For the text-containing cell, return its midpoint in (X, Y) coordinate format. 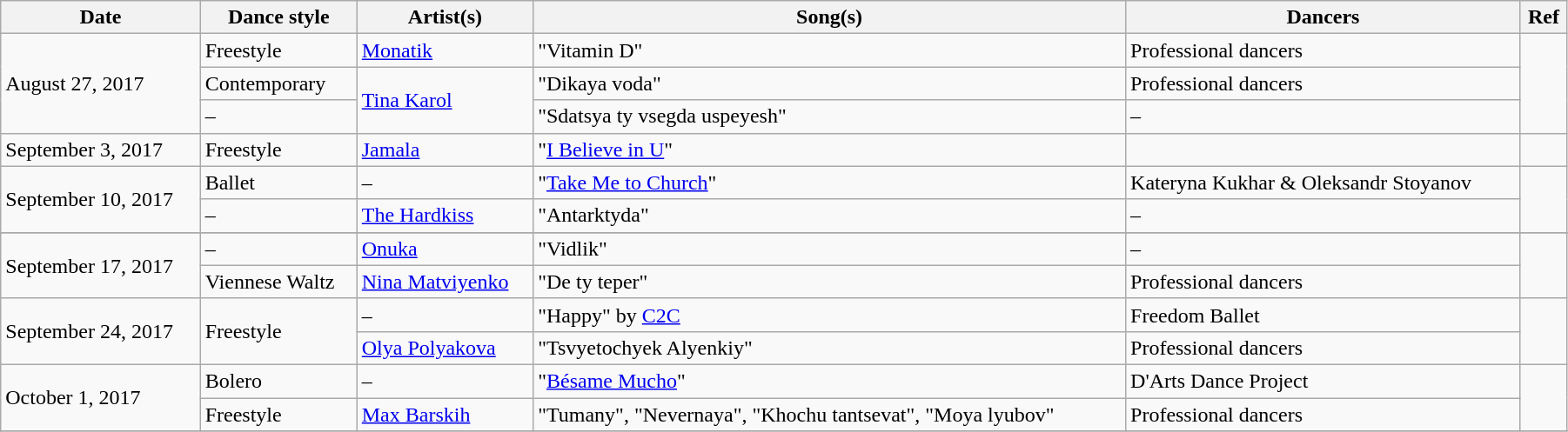
Onuka (445, 249)
"Dikaya voda" (830, 83)
"Vidlik" (830, 249)
Max Barskih (445, 415)
Dancers (1323, 17)
Olya Polyakova (445, 348)
"Tsvyetochyek Alyenkiy" (830, 348)
"Bésame Mucho" (830, 381)
September 3, 2017 (101, 150)
October 1, 2017 (101, 397)
September 10, 2017 (101, 199)
Jamala (445, 150)
Bolero (278, 381)
"Tumany", "Nevernaya", "Khochu tantsevat", "Moya lyubov" (830, 415)
Ref (1544, 17)
Ballet (278, 183)
Dance style (278, 17)
"Take Me to Church" (830, 183)
September 24, 2017 (101, 331)
"Sdatsya ty vsegda uspeyesh" (830, 116)
Viennese Waltz (278, 282)
Tina Karol (445, 100)
"Happy" by C2C (830, 315)
The Hardkiss (445, 216)
Artist(s) (445, 17)
Monatik (445, 50)
"I Believe in U" (830, 150)
Kateryna Kukhar & Oleksandr Stoyanov (1323, 183)
September 17, 2017 (101, 265)
Freedom Ballet (1323, 315)
Contemporary (278, 83)
"Vitamin D" (830, 50)
Date (101, 17)
"Antarktyda" (830, 216)
August 27, 2017 (101, 83)
Song(s) (830, 17)
D'Arts Dance Project (1323, 381)
Nina Matviyenko (445, 282)
"De ty teper" (830, 282)
